From the cell containing the given text, extract its center point as (x, y) coordinate. 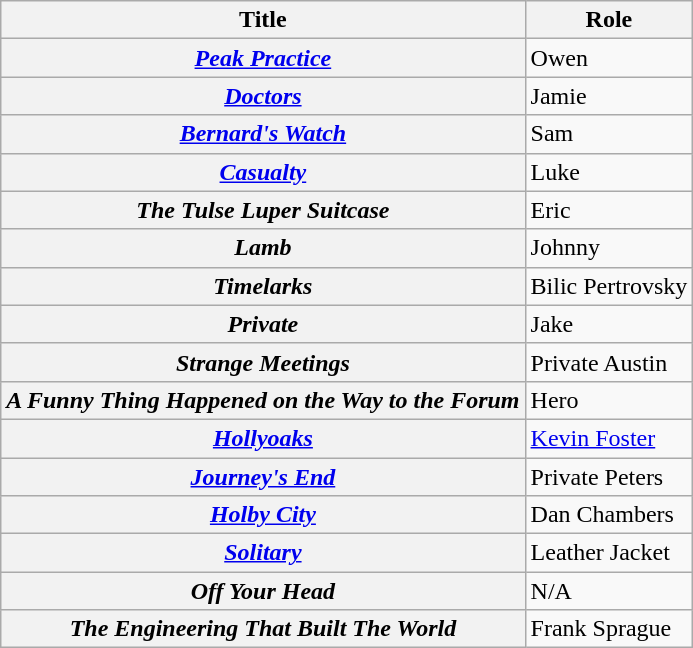
Kevin Foster (609, 438)
Hero (609, 400)
The Tulse Luper Suitcase (263, 210)
Timelarks (263, 286)
Peak Practice (263, 58)
Solitary (263, 553)
Luke (609, 172)
N/A (609, 591)
The Engineering That Built The World (263, 629)
Eric (609, 210)
Hollyoaks (263, 438)
Frank Sprague (609, 629)
Role (609, 20)
Jamie (609, 96)
Jake (609, 324)
Private Austin (609, 362)
Doctors (263, 96)
Bernard's Watch (263, 134)
A Funny Thing Happened on the Way to the Forum (263, 400)
Private (263, 324)
Bilic Pertrovsky (609, 286)
Owen (609, 58)
Off Your Head (263, 591)
Johnny (609, 248)
Title (263, 20)
Private Peters (609, 477)
Sam (609, 134)
Journey's End (263, 477)
Casualty (263, 172)
Strange Meetings (263, 362)
Dan Chambers (609, 515)
Holby City (263, 515)
Lamb (263, 248)
Leather Jacket (609, 553)
